For the text-containing cell, return its midpoint in [x, y] coordinate format. 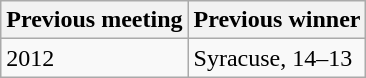
Syracuse, 14–13 [277, 58]
Previous winner [277, 20]
Previous meeting [94, 20]
2012 [94, 58]
